Detect which cell encompasses the target text, then output its [X, Y] center coordinate. 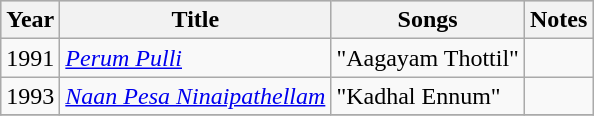
Notes [558, 20]
Title [196, 20]
Perum Pulli [196, 58]
"Kadhal Ennum" [428, 96]
Naan Pesa Ninaipathellam [196, 96]
Songs [428, 20]
Year [30, 20]
1991 [30, 58]
"Aagayam Thottil" [428, 58]
1993 [30, 96]
